Find where the given text appears and provide that cell's center as [x, y] coordinate. 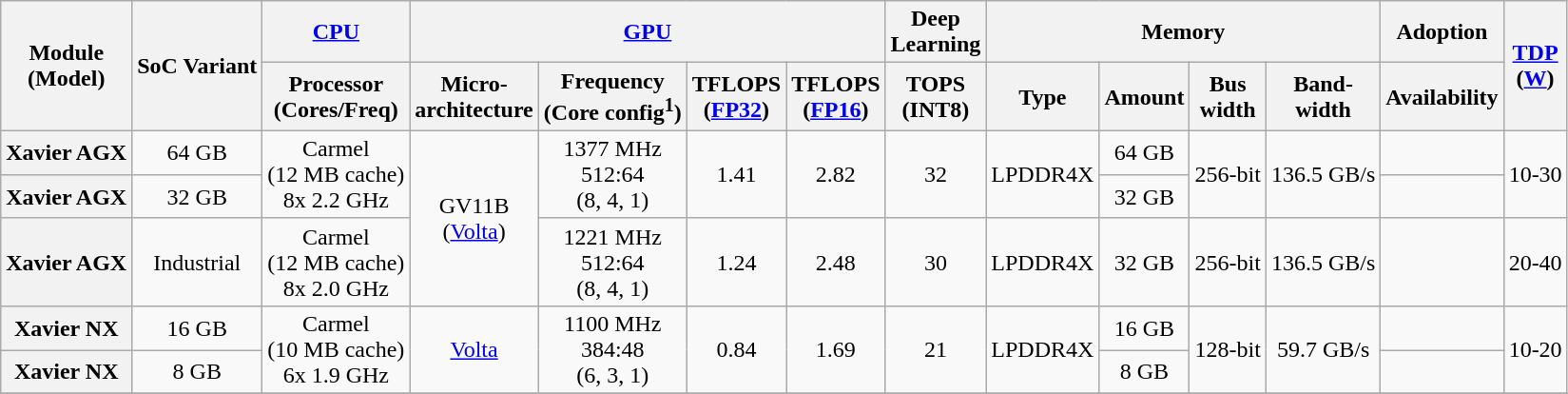
1377 MHz 512:64 (8, 4, 1) [612, 174]
Volta [474, 349]
TFLOPS(FP32) [736, 97]
Band-width [1323, 97]
Memory [1183, 32]
Frequency(Core config1) [612, 97]
CPU [337, 32]
Carmel (12 MB cache)8x 2.2 GHz [337, 174]
30 [936, 262]
32 [936, 174]
21 [936, 349]
10-20 [1535, 349]
GPU [648, 32]
TFLOPS(FP16) [836, 97]
1.41 [736, 174]
Industrial [198, 262]
Carmel (12 MB cache)8x 2.0 GHz [337, 262]
1100 MHz 384:48 (6, 3, 1) [612, 349]
Amount [1145, 97]
Processor(Cores/Freq) [337, 97]
2.48 [836, 262]
20-40 [1535, 262]
TOPS (INT8) [936, 97]
1.69 [836, 349]
Availability [1442, 97]
Buswidth [1228, 97]
GV11B (Volta) [474, 218]
Module (Model) [67, 67]
Carmel (10 MB cache)6x 1.9 GHz [337, 349]
0.84 [736, 349]
1221 MHz 512:64 (8, 4, 1) [612, 262]
Adoption [1442, 32]
Micro-architecture [474, 97]
SoC Variant [198, 67]
128-bit [1228, 349]
TDP (W) [1535, 67]
Type [1042, 97]
1.24 [736, 262]
2.82 [836, 174]
10-30 [1535, 174]
59.7 GB/s [1323, 349]
Deep Learning [936, 32]
